Output the [x, y] coordinate of the center of the cell containing the given text.  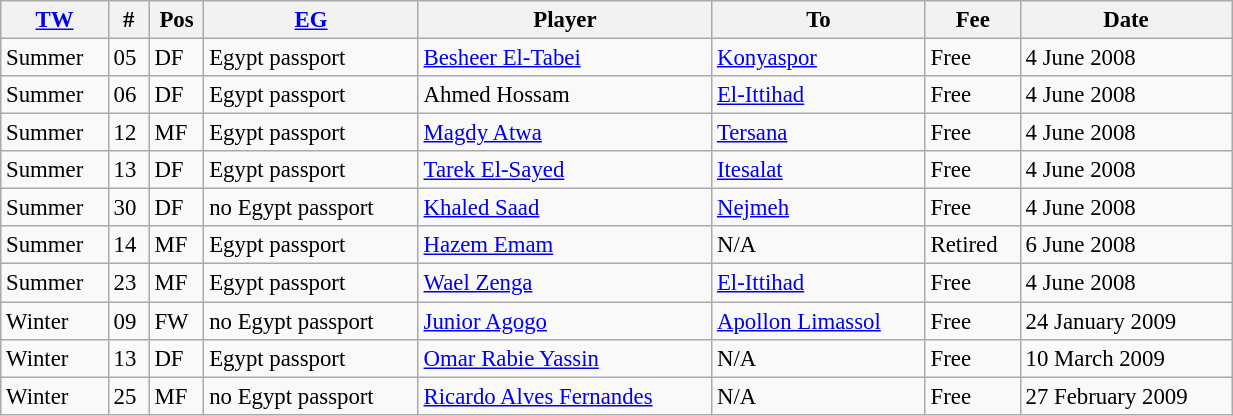
14 [128, 245]
Date [1126, 20]
Hazem Emam [564, 245]
06 [128, 95]
Ahmed Hossam [564, 95]
Itesalat [819, 170]
Retired [972, 245]
Wael Zenga [564, 283]
Magdy Atwa [564, 133]
09 [128, 321]
27 February 2009 [1126, 396]
25 [128, 396]
Pos [176, 20]
30 [128, 208]
Junior Agogo [564, 321]
Nejmeh [819, 208]
# [128, 20]
FW [176, 321]
Fee [972, 20]
Player [564, 20]
Khaled Saad [564, 208]
6 June 2008 [1126, 245]
05 [128, 58]
10 March 2009 [1126, 358]
24 January 2009 [1126, 321]
EG [311, 20]
Tarek El-Sayed [564, 170]
Konyaspor [819, 58]
23 [128, 283]
Tersana [819, 133]
To [819, 20]
Ricardo Alves Fernandes [564, 396]
12 [128, 133]
Besheer El-Tabei [564, 58]
Omar Rabie Yassin [564, 358]
TW [54, 20]
Apollon Limassol [819, 321]
